For the text-containing cell, return its midpoint in [X, Y] coordinate format. 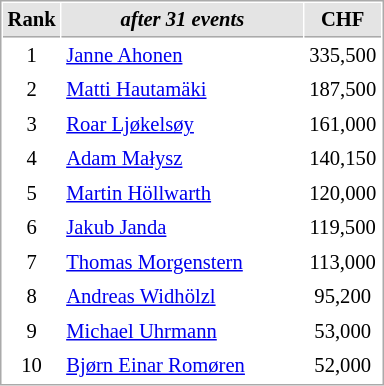
140,150 [343, 158]
52,000 [343, 366]
6 [32, 228]
113,000 [343, 262]
Rank [32, 20]
95,200 [343, 296]
Bjørn Einar Romøren [183, 366]
187,500 [343, 90]
53,000 [343, 332]
335,500 [343, 56]
Thomas Morgenstern [183, 262]
3 [32, 124]
Matti Hautamäki [183, 90]
161,000 [343, 124]
Janne Ahonen [183, 56]
1 [32, 56]
Jakub Janda [183, 228]
120,000 [343, 194]
Andreas Widhölzl [183, 296]
119,500 [343, 228]
Adam Małysz [183, 158]
Martin Höllwarth [183, 194]
CHF [343, 20]
Roar Ljøkelsøy [183, 124]
2 [32, 90]
9 [32, 332]
7 [32, 262]
5 [32, 194]
10 [32, 366]
4 [32, 158]
Michael Uhrmann [183, 332]
after 31 events [183, 20]
8 [32, 296]
